Find where the given text appears and provide that cell's center as (x, y) coordinate. 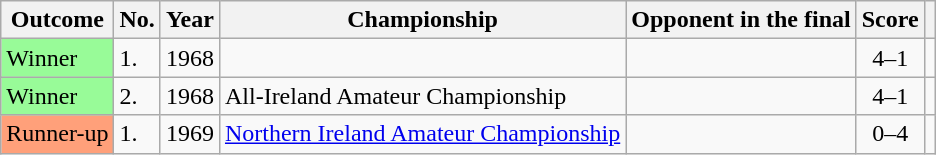
All-Ireland Amateur Championship (422, 96)
No. (137, 20)
Year (190, 20)
1969 (190, 134)
Opponent in the final (741, 20)
Championship (422, 20)
Score (890, 20)
0–4 (890, 134)
Northern Ireland Amateur Championship (422, 134)
2. (137, 96)
Outcome (58, 20)
Runner-up (58, 134)
